Locate the cell with the specified text and output its [X, Y] center coordinate. 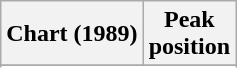
Peakposition [189, 34]
Chart (1989) [72, 34]
